Scan for the cell matching the given text and deliver its [X, Y] coordinate at center. 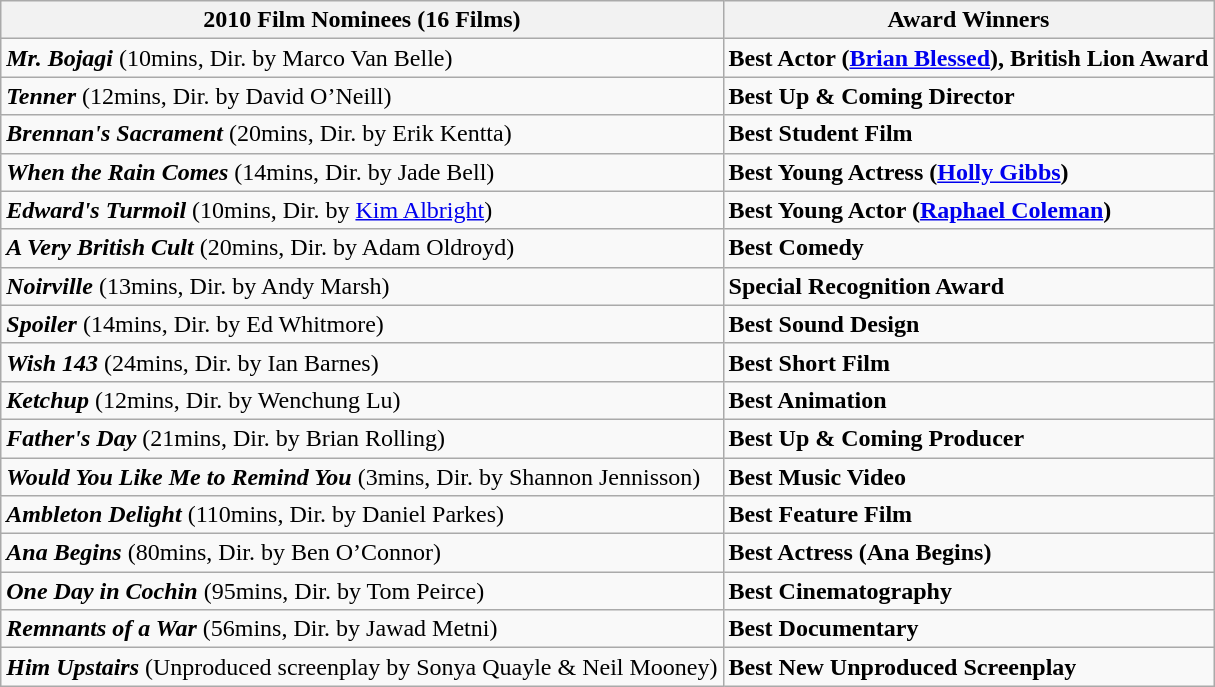
Best Young Actress (Holly Gibbs) [968, 172]
Best Animation [968, 400]
Mr. Bojagi (10mins, Dir. by Marco Van Belle) [362, 58]
Best Actor (Brian Blessed), British Lion Award [968, 58]
One Day in Cochin (95mins, Dir. by Tom Peirce) [362, 591]
Remnants of a War (56mins, Dir. by Jawad Metni) [362, 629]
Best New Unproduced Screenplay [968, 667]
Best Sound Design [968, 324]
Best Up & Coming Director [968, 96]
Best Up & Coming Producer [968, 438]
Noirville (13mins, Dir. by Andy Marsh) [362, 286]
Best Documentary [968, 629]
Ambleton Delight (110mins, Dir. by Daniel Parkes) [362, 515]
Best Music Video [968, 477]
Best Student Film [968, 134]
Best Young Actor (Raphael Coleman) [968, 210]
Father's Day (21mins, Dir. by Brian Rolling) [362, 438]
Award Winners [968, 20]
Tenner (12mins, Dir. by David O’Neill) [362, 96]
Edward's Turmoil (10mins, Dir. by Kim Albright) [362, 210]
When the Rain Comes (14mins, Dir. by Jade Bell) [362, 172]
Best Actress (Ana Begins) [968, 553]
Brennan's Sacrament (20mins, Dir. by Erik Kentta) [362, 134]
Best Cinematography [968, 591]
A Very British Cult (20mins, Dir. by Adam Oldroyd) [362, 248]
Would You Like Me to Remind You (3mins, Dir. by Shannon Jennisson) [362, 477]
Ana Begins (80mins, Dir. by Ben O’Connor) [362, 553]
Best Feature Film [968, 515]
Special Recognition Award [968, 286]
Spoiler (14mins, Dir. by Ed Whitmore) [362, 324]
Best Comedy [968, 248]
Ketchup (12mins, Dir. by Wenchung Lu) [362, 400]
Him Upstairs (Unproduced screenplay by Sonya Quayle & Neil Mooney) [362, 667]
Wish 143 (24mins, Dir. by Ian Barnes) [362, 362]
2010 Film Nominees (16 Films) [362, 20]
Best Short Film [968, 362]
